Output the (x, y) coordinate of the center of the cell containing the given text.  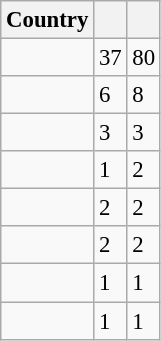
6 (110, 95)
80 (144, 58)
Country (48, 20)
8 (144, 95)
37 (110, 58)
